Detect which cell encompasses the target text, then output its [X, Y] center coordinate. 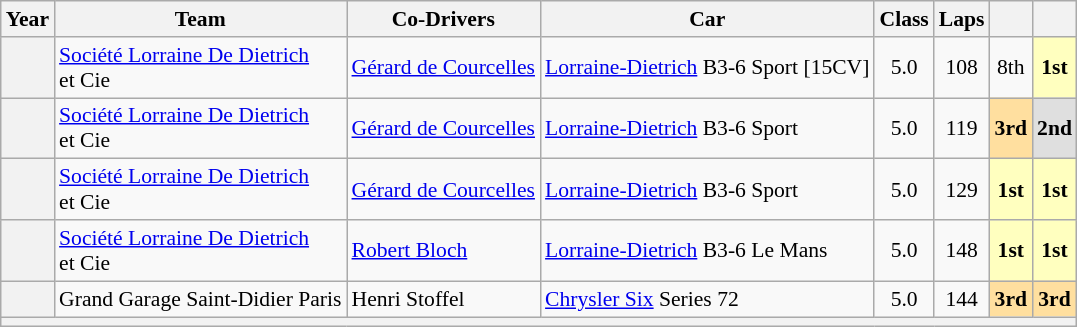
Laps [962, 19]
144 [962, 299]
8th [1012, 68]
Société Lorraine De Dietrichet Cie [200, 190]
Henri Stoffel [443, 299]
Car [707, 19]
Grand Garage Saint-Didier Paris [200, 299]
Lorraine-Dietrich B3-6 Sport [15CV] [707, 68]
108 [962, 68]
2nd [1054, 128]
Co-Drivers [443, 19]
Chrysler Six Series 72 [707, 299]
148 [962, 250]
Robert Bloch [443, 250]
Team [200, 19]
Lorraine-Dietrich B3-6 Le Mans [707, 250]
119 [962, 128]
Class [904, 19]
Year [28, 19]
129 [962, 190]
